Return the [X, Y] coordinate for the center point of the cell that contains the specified text.  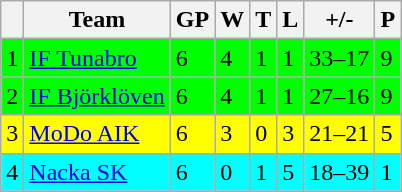
Nacka SK [97, 172]
T [264, 20]
IF Björklöven [97, 96]
33–17 [340, 58]
18–39 [340, 172]
GP [192, 20]
27–16 [340, 96]
MoDo AIK [97, 134]
2 [12, 96]
21–21 [340, 134]
Team [97, 20]
P [388, 20]
+/- [340, 20]
W [232, 20]
L [290, 20]
IF Tunabro [97, 58]
